Pinpoint the cell where the given text exists, returning its [X, Y] midpoint coordinate. 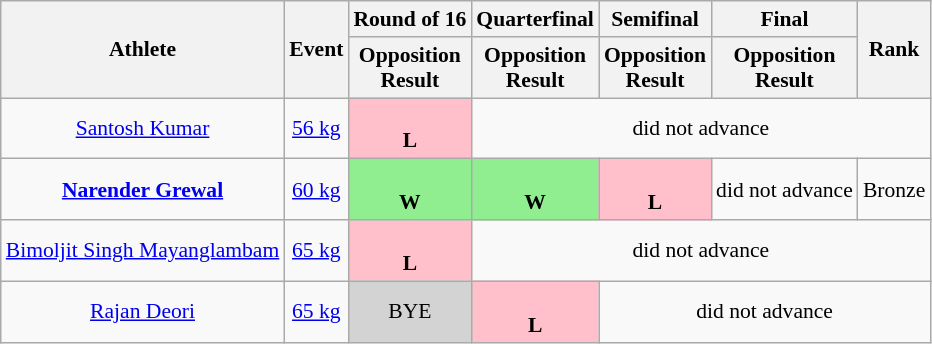
Rank [894, 50]
Rajan Deori [143, 312]
Event [316, 50]
Santosh Kumar [143, 128]
BYE [410, 312]
Quarterfinal [535, 19]
60 kg [316, 190]
Final [784, 19]
Bimoljit Singh Mayanglambam [143, 250]
Round of 16 [410, 19]
56 kg [316, 128]
Bronze [894, 190]
Narender Grewal [143, 190]
Athlete [143, 50]
Semifinal [655, 19]
